Detect which cell encompasses the target text, then output its (X, Y) center coordinate. 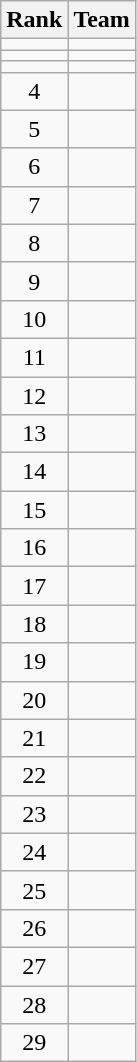
12 (34, 395)
20 (34, 700)
Team (102, 20)
14 (34, 472)
16 (34, 548)
24 (34, 852)
6 (34, 167)
29 (34, 1043)
4 (34, 91)
9 (34, 281)
10 (34, 319)
28 (34, 1005)
21 (34, 738)
5 (34, 129)
7 (34, 205)
Rank (34, 20)
25 (34, 890)
15 (34, 510)
27 (34, 966)
17 (34, 586)
26 (34, 928)
18 (34, 624)
13 (34, 434)
23 (34, 814)
22 (34, 776)
19 (34, 662)
8 (34, 243)
11 (34, 357)
